Provide the [X, Y] coordinate of the cell's center where the given text is located.  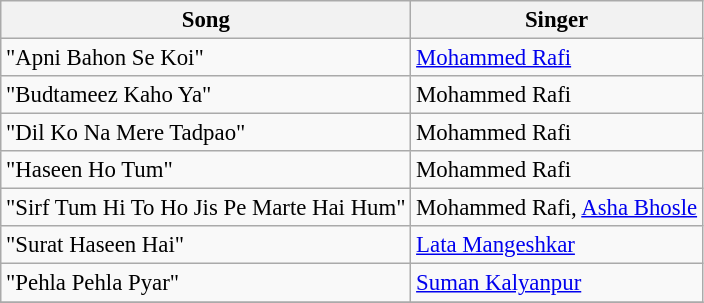
Lata Mangeshkar [557, 245]
"Apni Bahon Se Koi" [206, 58]
"Budtameez Kaho Ya" [206, 95]
Mohammed Rafi, Asha Bhosle [557, 208]
"Haseen Ho Tum" [206, 170]
Suman Kalyanpur [557, 283]
"Dil Ko Na Mere Tadpao" [206, 133]
"Pehla Pehla Pyar" [206, 283]
"Surat Haseen Hai" [206, 245]
"Sirf Tum Hi To Ho Jis Pe Marte Hai Hum" [206, 208]
Song [206, 20]
Singer [557, 20]
